Pinpoint the cell where the given text exists, returning its [X, Y] midpoint coordinate. 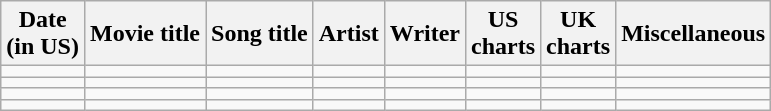
Miscellaneous [694, 34]
Artist [348, 34]
Song title [260, 34]
Writer [424, 34]
Movie title [144, 34]
US charts [504, 34]
Date(in US) [43, 34]
UKcharts [578, 34]
